For the text-containing cell, return its midpoint in [x, y] coordinate format. 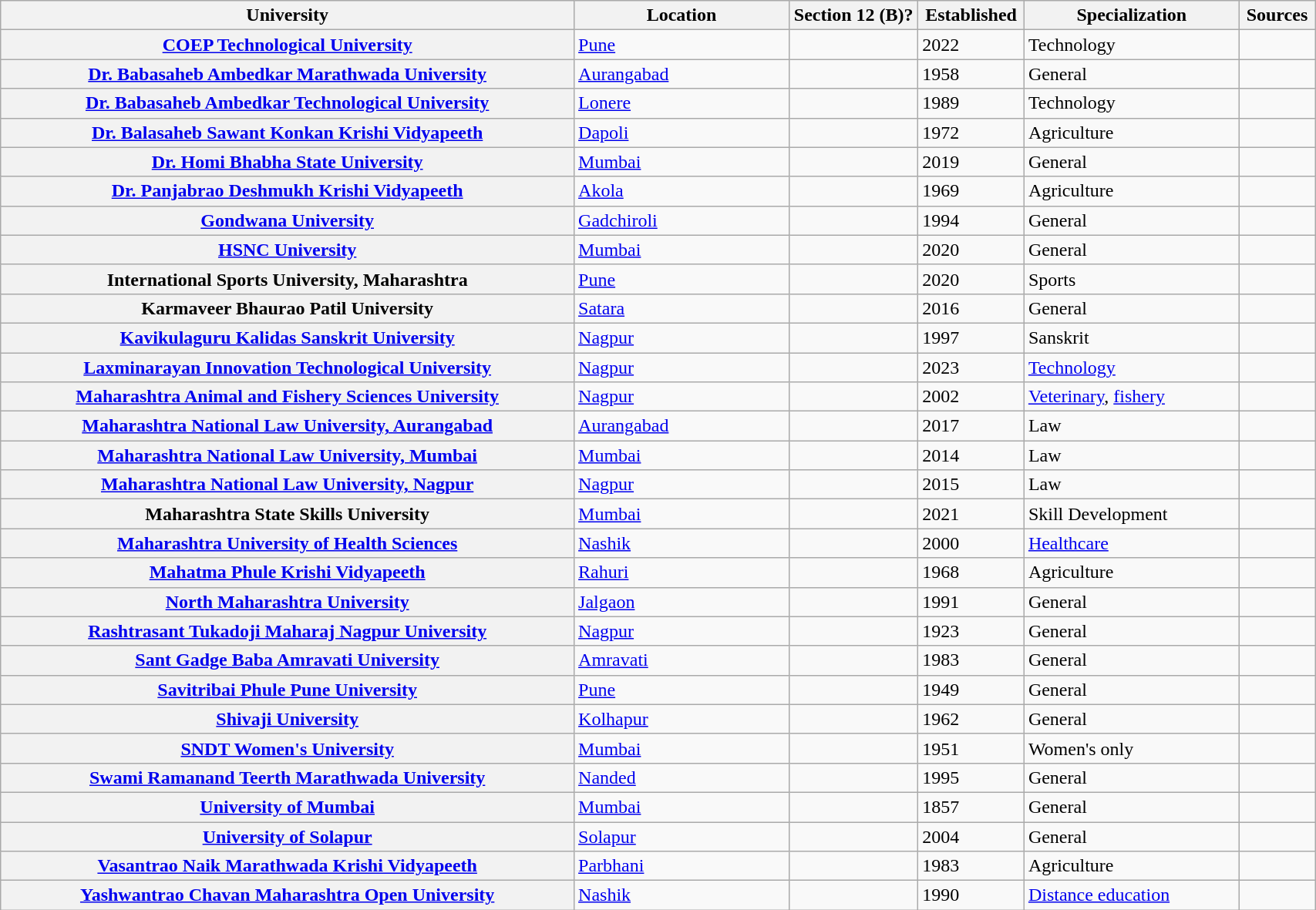
Laxminarayan Innovation Technological University [288, 368]
Rahuri [682, 573]
Kolhapur [682, 719]
Parbhani [682, 866]
Rashtrasant Tukadoji Maharaj Nagpur University [288, 631]
Dr. Babasaheb Ambedkar Technological University [288, 103]
1949 [971, 690]
2023 [971, 368]
Vasantrao Naik Marathwada Krishi Vidyapeeth [288, 866]
Maharashtra University of Health Sciences [288, 543]
Dr. Panjabrao Deshmukh Krishi Vidyapeeth [288, 191]
2022 [971, 45]
University [288, 15]
Kavikulaguru Kalidas Sanskrit University [288, 337]
Yashwantrao Chavan Maharashtra Open University [288, 895]
Dapoli [682, 133]
Akola [682, 191]
International Sports University, Maharashtra [288, 279]
COEP Technological University [288, 45]
North Maharashtra University [288, 602]
1923 [971, 631]
Mahatma Phule Krishi Vidyapeeth [288, 573]
Dr. Homi Bhabha State University [288, 162]
2000 [971, 543]
1995 [971, 777]
1968 [971, 573]
Maharashtra National Law University, Aurangabad [288, 426]
1991 [971, 602]
1962 [971, 719]
University of Solapur [288, 836]
Veterinary, fishery [1132, 397]
Swami Ramanand Teerth Marathwada University [288, 777]
1997 [971, 337]
University of Mumbai [288, 807]
Women's only [1132, 748]
1990 [971, 895]
2021 [971, 514]
Dr. Balasaheb Sawant Konkan Krishi Vidyapeeth [288, 133]
Jalgaon [682, 602]
Healthcare [1132, 543]
Sources [1277, 15]
Established [971, 15]
Distance education [1132, 895]
2002 [971, 397]
Shivaji University [288, 719]
1972 [971, 133]
2017 [971, 426]
1989 [971, 103]
1857 [971, 807]
Karmaveer Bhaurao Patil University [288, 308]
Maharashtra State Skills University [288, 514]
Savitribai Phule Pune University [288, 690]
2004 [971, 836]
Maharashtra National Law University, Mumbai [288, 455]
2019 [971, 162]
Amravati [682, 660]
1994 [971, 220]
Skill Development [1132, 514]
Sports [1132, 279]
Maharashtra National Law University, Nagpur [288, 485]
2015 [971, 485]
1951 [971, 748]
Location [682, 15]
Section 12 (B)? [853, 15]
2014 [971, 455]
Maharashtra Animal and Fishery Sciences University [288, 397]
Solapur [682, 836]
Specialization [1132, 15]
Satara [682, 308]
Nanded [682, 777]
Gondwana University [288, 220]
Dr. Babasaheb Ambedkar Marathwada University [288, 74]
1958 [971, 74]
Lonere [682, 103]
1969 [971, 191]
HSNC University [288, 250]
Sant Gadge Baba Amravati University [288, 660]
2016 [971, 308]
SNDT Women's University [288, 748]
Gadchiroli [682, 220]
Sanskrit [1132, 337]
